Pinpoint the cell where the given text exists, returning its [X, Y] midpoint coordinate. 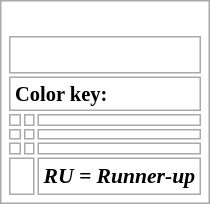
Color key: RU = Runner-up [106, 102]
RU = Runner-up [120, 176]
Color key: [105, 94]
